Find where the given text appears and provide that cell's center as (X, Y) coordinate. 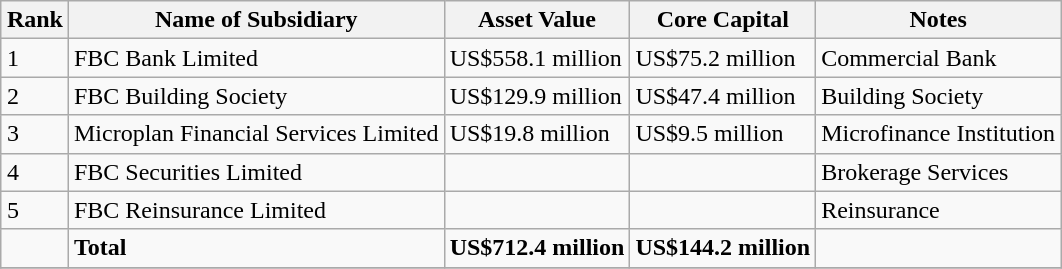
Brokerage Services (938, 172)
4 (34, 172)
US$19.8 million (537, 134)
US$75.2 million (723, 58)
Name of Subsidiary (256, 20)
US$712.4 million (537, 248)
Reinsurance (938, 210)
3 (34, 134)
FBC Securities Limited (256, 172)
FBC Building Society (256, 96)
US$9.5 million (723, 134)
5 (34, 210)
Microplan Financial Services Limited (256, 134)
Microfinance Institution (938, 134)
US$129.9 million (537, 96)
Rank (34, 20)
US$558.1 million (537, 58)
FBC Bank Limited (256, 58)
Asset Value (537, 20)
Notes (938, 20)
FBC Reinsurance Limited (256, 210)
Core Capital (723, 20)
2 (34, 96)
1 (34, 58)
Total (256, 248)
US$47.4 million (723, 96)
Building Society (938, 96)
US$144.2 million (723, 248)
Commercial Bank (938, 58)
